From the cell containing the given text, extract its center point as (X, Y) coordinate. 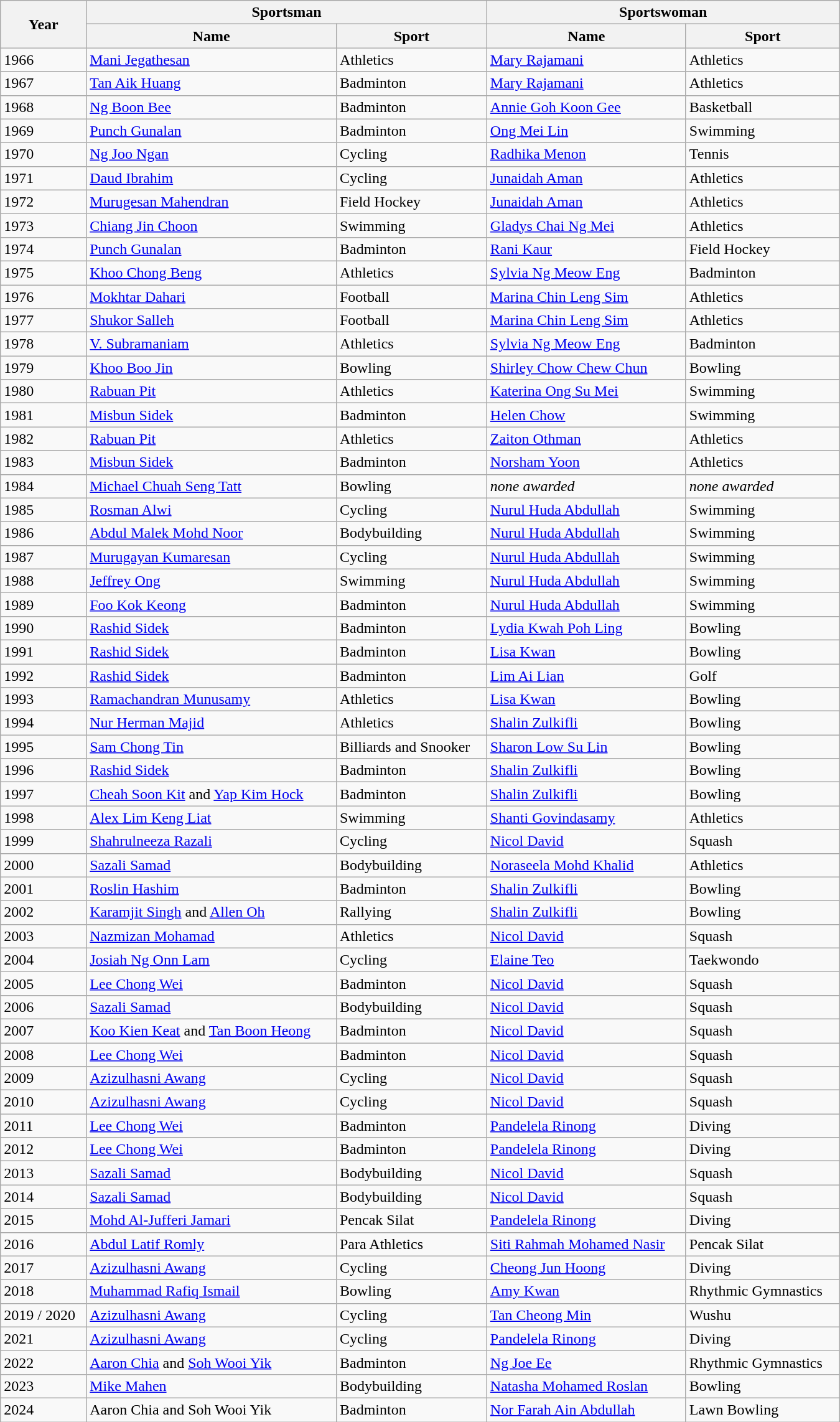
Mike Mahen (212, 1386)
Amy Kwan (586, 1291)
1986 (44, 533)
2019 / 2020 (44, 1315)
Ng Boon Bee (212, 107)
Elaine Teo (586, 960)
Ng Joe Ee (586, 1362)
1974 (44, 249)
2004 (44, 960)
Rosman Alwi (212, 510)
Sharon Low Su Lin (586, 747)
Nur Herman Majid (212, 723)
Cheah Soon Kit and Yap Kim Hock (212, 794)
2023 (44, 1386)
Khoo Boo Jin (212, 368)
V. Subramaniam (212, 344)
Murugayan Kumaresan (212, 557)
1987 (44, 557)
Foo Kok Keong (212, 604)
1991 (44, 652)
2003 (44, 936)
Sportswoman (663, 12)
Zaiton Othman (586, 439)
2006 (44, 1007)
2012 (44, 1149)
Rani Kaur (586, 249)
Shahrulneeza Razali (212, 841)
Chiang Jin Choon (212, 225)
Annie Goh Koon Gee (586, 107)
1969 (44, 131)
Year (44, 24)
Cheong Jun Hoong (586, 1268)
1967 (44, 83)
2014 (44, 1197)
Murugesan Mahendran (212, 202)
Ramachandran Munusamy (212, 699)
Nazmizan Mohamad (212, 936)
1984 (44, 486)
1997 (44, 794)
1988 (44, 581)
1975 (44, 273)
1971 (44, 178)
1994 (44, 723)
Rallying (411, 912)
2018 (44, 1291)
Shanti Govindasamy (586, 818)
1966 (44, 60)
1980 (44, 391)
Karamjit Singh and Allen Oh (212, 912)
Tan Aik Huang (212, 83)
Mokhtar Dahari (212, 297)
1981 (44, 415)
1977 (44, 320)
1985 (44, 510)
Billiards and Snooker (411, 747)
Lawn Bowling (763, 1410)
Wushu (763, 1315)
2011 (44, 1126)
2021 (44, 1339)
1998 (44, 818)
2005 (44, 983)
Golf (763, 675)
1990 (44, 628)
2000 (44, 865)
1973 (44, 225)
Katerina Ong Su Mei (586, 391)
Sportsman (287, 12)
Lim Ai Lian (586, 675)
Abdul Latif Romly (212, 1244)
Radhika Menon (586, 154)
2016 (44, 1244)
Nor Farah Ain Abdullah (586, 1410)
2022 (44, 1362)
Ong Mei Lin (586, 131)
Sam Chong Tin (212, 747)
Roslin Hashim (212, 889)
2013 (44, 1173)
Lydia Kwah Poh Ling (586, 628)
Para Athletics (411, 1244)
2017 (44, 1268)
1995 (44, 747)
Koo Kien Keat and Tan Boon Heong (212, 1031)
Ng Joo Ngan (212, 154)
1972 (44, 202)
Khoo Chong Beng (212, 273)
1978 (44, 344)
Gladys Chai Ng Mei (586, 225)
Helen Chow (586, 415)
2002 (44, 912)
2007 (44, 1031)
Tan Cheong Min (586, 1315)
1989 (44, 604)
Abdul Malek Mohd Noor (212, 533)
1968 (44, 107)
1983 (44, 462)
1992 (44, 675)
2009 (44, 1078)
Jeffrey Ong (212, 581)
Muhammad Rafiq Ismail (212, 1291)
Mani Jegathesan (212, 60)
Siti Rahmah Mohamed Nasir (586, 1244)
2008 (44, 1055)
Basketball (763, 107)
1996 (44, 770)
Taekwondo (763, 960)
2010 (44, 1102)
Daud Ibrahim (212, 178)
1979 (44, 368)
Alex Lim Keng Liat (212, 818)
Natasha Mohamed Roslan (586, 1386)
Josiah Ng Onn Lam (212, 960)
Shukor Salleh (212, 320)
Noraseela Mohd Khalid (586, 865)
Norsham Yoon (586, 462)
2015 (44, 1220)
Tennis (763, 154)
1970 (44, 154)
1976 (44, 297)
2024 (44, 1410)
1982 (44, 439)
Michael Chuah Seng Tatt (212, 486)
Shirley Chow Chew Chun (586, 368)
1993 (44, 699)
1999 (44, 841)
2001 (44, 889)
Mohd Al-Jufferi Jamari (212, 1220)
